Pinpoint the cell where the given text exists, returning its [x, y] midpoint coordinate. 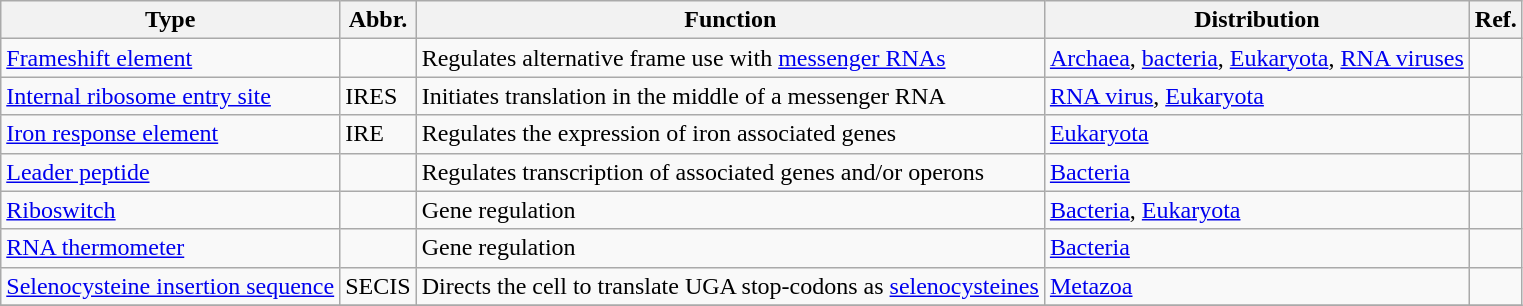
Regulates transcription of associated genes and/or operons [730, 172]
Iron response element [170, 134]
Metazoa [1256, 286]
Bacteria, Eukaryota [1256, 210]
RNA virus, Eukaryota [1256, 96]
Initiates translation in the middle of a messenger RNA [730, 96]
IRE [378, 134]
Ref. [1496, 20]
Distribution [1256, 20]
Leader peptide [170, 172]
Selenocysteine insertion sequence [170, 286]
Function [730, 20]
Regulates alternative frame use with messenger RNAs [730, 58]
Abbr. [378, 20]
RNA thermometer [170, 248]
Regulates the expression of iron associated genes [730, 134]
SECIS [378, 286]
Archaea, bacteria, Eukaryota, RNA viruses [1256, 58]
Eukaryota [1256, 134]
IRES [378, 96]
Directs the cell to translate UGA stop-codons as selenocysteines [730, 286]
Internal ribosome entry site [170, 96]
Frameshift element [170, 58]
Riboswitch [170, 210]
Type [170, 20]
